Detect which cell encompasses the target text, then output its [X, Y] center coordinate. 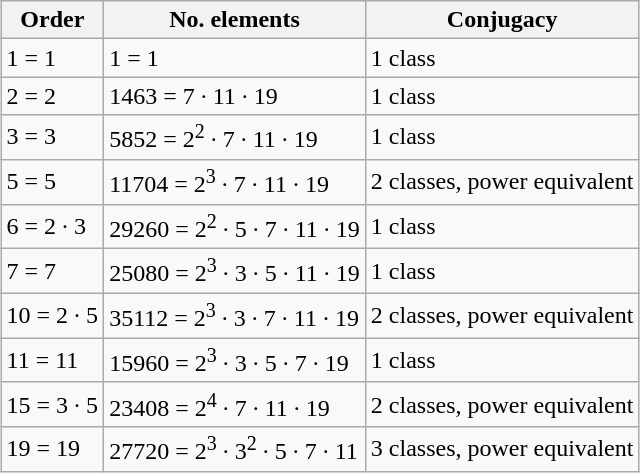
1463 = 7 · 11 · 19 [235, 96]
6 = 2 · 3 [52, 226]
11 = 11 [52, 360]
Conjugacy [502, 20]
19 = 19 [52, 450]
5 = 5 [52, 182]
11704 = 23 · 7 · 11 · 19 [235, 182]
Order [52, 20]
25080 = 23 · 3 · 5 · 11 · 19 [235, 272]
5852 = 22 · 7 · 11 · 19 [235, 138]
27720 = 23 · 32 · 5 · 7 · 11 [235, 450]
35112 = 23 · 3 · 7 · 11 · 19 [235, 316]
15 = 3 · 5 [52, 404]
2 = 2 [52, 96]
10 = 2 · 5 [52, 316]
No. elements [235, 20]
23408 = 24 · 7 · 11 · 19 [235, 404]
3 = 3 [52, 138]
7 = 7 [52, 272]
3 classes, power equivalent [502, 450]
15960 = 23 · 3 · 5 · 7 · 19 [235, 360]
29260 = 22 · 5 · 7 · 11 · 19 [235, 226]
